Provide the (X, Y) coordinate of the cell's center where the given text is located.  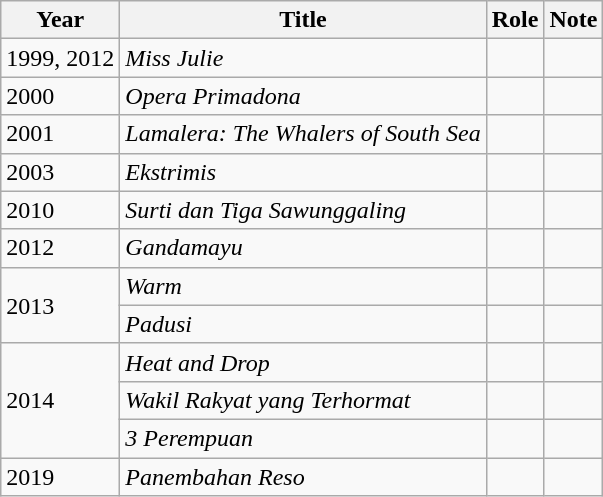
2013 (60, 305)
Surti dan Tiga Sawunggaling (303, 210)
Heat and Drop (303, 362)
Ekstrimis (303, 172)
Padusi (303, 324)
Note (574, 20)
2010 (60, 210)
Title (303, 20)
2003 (60, 172)
2014 (60, 400)
Year (60, 20)
Role (515, 20)
Panembahan Reso (303, 477)
1999, 2012 (60, 58)
Gandamayu (303, 248)
Miss Julie (303, 58)
3 Perempuan (303, 438)
2019 (60, 477)
2012 (60, 248)
Wakil Rakyat yang Terhormat (303, 400)
Warm (303, 286)
2000 (60, 96)
2001 (60, 134)
Lamalera: The Whalers of South Sea (303, 134)
Opera Primadona (303, 96)
